Return the [X, Y] coordinate for the center point of the cell that contains the specified text.  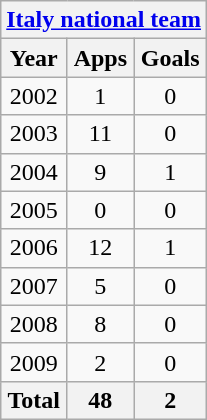
2009 [34, 362]
9 [100, 172]
48 [100, 400]
2005 [34, 210]
2003 [34, 134]
Goals [170, 58]
Total [34, 400]
8 [100, 324]
11 [100, 134]
Apps [100, 58]
2004 [34, 172]
12 [100, 248]
2006 [34, 248]
2007 [34, 286]
Italy national team [104, 20]
2008 [34, 324]
2002 [34, 96]
Year [34, 58]
5 [100, 286]
